Capture the cell that displays the provided text and extract its (x, y) central coordinate. 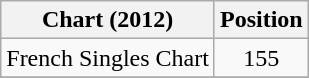
155 (261, 58)
Position (261, 20)
French Singles Chart (108, 58)
Chart (2012) (108, 20)
